Return the (x, y) coordinate for the center point of the cell that contains the specified text.  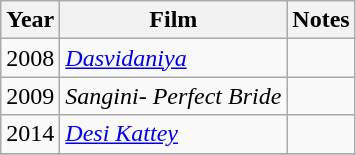
Notes (321, 20)
2009 (30, 96)
2008 (30, 58)
2014 (30, 134)
Desi Kattey (174, 134)
Dasvidaniya (174, 58)
Year (30, 20)
Film (174, 20)
Sangini- Perfect Bride (174, 96)
